Detect which cell encompasses the target text, then output its [x, y] center coordinate. 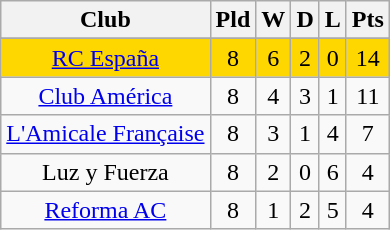
Luz y Fuerza [106, 172]
5 [332, 210]
RC España [106, 58]
Club [106, 20]
Pld [233, 20]
L'Amicale Française [106, 134]
7 [368, 134]
Club América [106, 96]
D [305, 20]
14 [368, 58]
11 [368, 96]
L [332, 20]
Pts [368, 20]
W [274, 20]
Reforma AC [106, 210]
